Detect which cell encompasses the target text, then output its [X, Y] center coordinate. 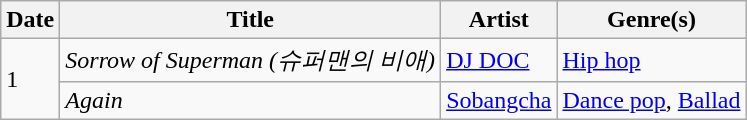
Dance pop, Ballad [652, 100]
Sobangcha [499, 100]
Date [30, 20]
Again [250, 100]
Title [250, 20]
DJ DOC [499, 60]
Genre(s) [652, 20]
Hip hop [652, 60]
Sorrow of Superman (슈퍼맨의 비애) [250, 60]
1 [30, 80]
Artist [499, 20]
